Search for the cell housing the specified text and yield its (x, y) center coordinate. 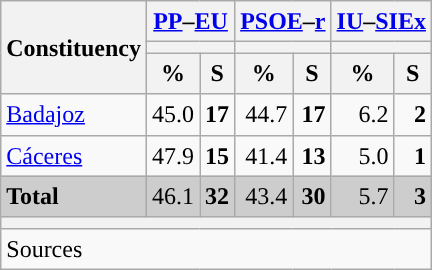
2 (412, 114)
13 (312, 156)
Sources (216, 248)
30 (312, 196)
3 (412, 196)
15 (218, 156)
43.4 (264, 196)
PP–EU (190, 22)
44.7 (264, 114)
6.2 (362, 114)
Badajoz (74, 114)
IU–SIEx (381, 22)
5.0 (362, 156)
Total (74, 196)
1 (412, 156)
47.9 (172, 156)
Constituency (74, 48)
45.0 (172, 114)
PSOE–r (283, 22)
Cáceres (74, 156)
46.1 (172, 196)
5.7 (362, 196)
32 (218, 196)
41.4 (264, 156)
